Search for the cell housing the specified text and yield its [X, Y] center coordinate. 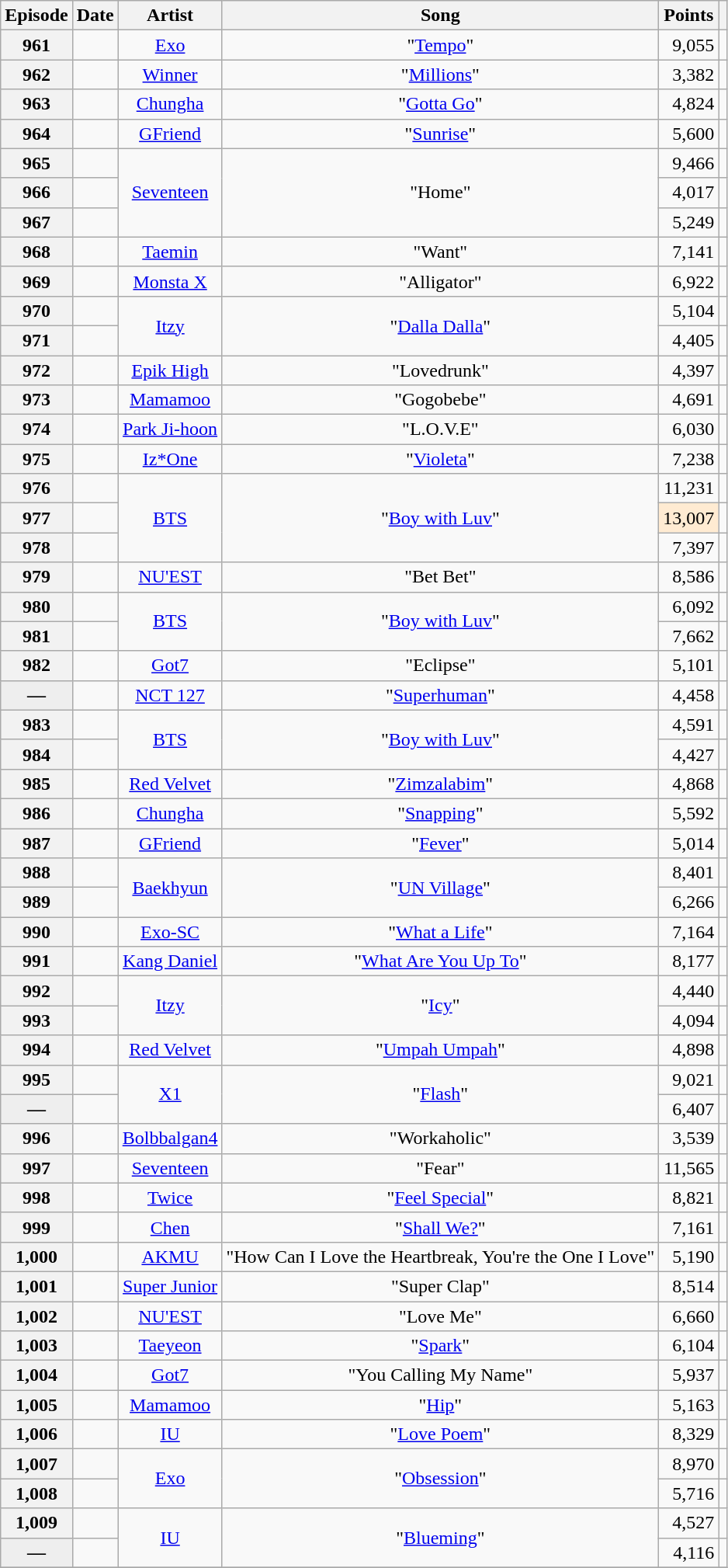
972 [36, 370]
8,401 [689, 873]
"What Are You Up To" [441, 961]
973 [36, 400]
975 [36, 459]
11,231 [689, 488]
981 [36, 636]
7,662 [689, 636]
Song [441, 16]
Park Ji-hoon [170, 429]
1,002 [36, 1316]
6,407 [689, 1109]
"Flash" [441, 1094]
6,030 [689, 429]
977 [36, 518]
995 [36, 1080]
984 [36, 754]
"Obsession" [441, 1479]
1,003 [36, 1346]
4,094 [689, 1020]
3,382 [689, 75]
1,001 [36, 1286]
1,009 [36, 1523]
978 [36, 548]
999 [36, 1227]
8,177 [689, 961]
9,055 [689, 45]
986 [36, 813]
9,021 [689, 1080]
988 [36, 873]
"Sunrise" [441, 134]
966 [36, 193]
6,660 [689, 1316]
963 [36, 104]
992 [36, 991]
4,116 [689, 1552]
AKMU [170, 1257]
5,163 [689, 1405]
4,868 [689, 784]
8,329 [689, 1434]
9,466 [689, 163]
"Spark" [441, 1346]
Super Junior [170, 1286]
"UN Village" [441, 888]
985 [36, 784]
Exo-SC [170, 932]
"Violeta" [441, 459]
Baekhyun [170, 888]
974 [36, 429]
4,458 [689, 695]
997 [36, 1168]
5,190 [689, 1257]
6,922 [689, 281]
13,007 [689, 518]
"Tempo" [441, 45]
993 [36, 1020]
8,586 [689, 577]
"Workaholic" [441, 1139]
5,592 [689, 813]
"Fear" [441, 1168]
964 [36, 134]
Twice [170, 1198]
"Superhuman" [441, 695]
"Love Poem" [441, 1434]
4,405 [689, 340]
4,527 [689, 1523]
8,821 [689, 1198]
5,600 [689, 134]
971 [36, 340]
"Feel Special" [441, 1198]
7,161 [689, 1227]
4,397 [689, 370]
990 [36, 932]
1,007 [36, 1464]
"What a Life" [441, 932]
Taeyeon [170, 1346]
1,005 [36, 1405]
"How Can I Love the Heartbreak, You're the One I Love" [441, 1257]
8,514 [689, 1286]
7,397 [689, 548]
1,008 [36, 1493]
Bolbbalgan4 [170, 1139]
970 [36, 311]
"Super Clap" [441, 1286]
979 [36, 577]
8,970 [689, 1464]
"Umpah Umpah" [441, 1050]
4,691 [689, 400]
965 [36, 163]
980 [36, 607]
6,266 [689, 902]
4,824 [689, 104]
7,164 [689, 932]
5,937 [689, 1375]
4,017 [689, 193]
"Blueming" [441, 1538]
"Lovedrunk" [441, 370]
5,104 [689, 311]
1,000 [36, 1257]
1,006 [36, 1434]
"Gotta Go" [441, 104]
Taemin [170, 252]
962 [36, 75]
"Bet Bet" [441, 577]
Winner [170, 75]
Monsta X [170, 281]
982 [36, 666]
Episode [36, 16]
"L.O.V.E" [441, 429]
Iz*One [170, 459]
"Fever" [441, 843]
4,427 [689, 754]
7,141 [689, 252]
Kang Daniel [170, 961]
967 [36, 222]
6,092 [689, 607]
1,004 [36, 1375]
Artist [170, 16]
4,440 [689, 991]
991 [36, 961]
961 [36, 45]
NCT 127 [170, 695]
"Want" [441, 252]
"Home" [441, 193]
"Icy" [441, 1006]
3,539 [689, 1139]
"You Calling My Name" [441, 1375]
"Gogobebe" [441, 400]
969 [36, 281]
"Zimzalabim" [441, 784]
11,565 [689, 1168]
4,591 [689, 725]
987 [36, 843]
"Dalla Dalla" [441, 325]
983 [36, 725]
6,104 [689, 1346]
"Eclipse" [441, 666]
"Love Me" [441, 1316]
968 [36, 252]
5,101 [689, 666]
4,898 [689, 1050]
"Shall We?" [441, 1227]
"Alligator" [441, 281]
Date [95, 16]
994 [36, 1050]
976 [36, 488]
X1 [170, 1094]
"Millions" [441, 75]
7,238 [689, 459]
989 [36, 902]
Chen [170, 1227]
5,716 [689, 1493]
"Snapping" [441, 813]
5,249 [689, 222]
"Hip" [441, 1405]
5,014 [689, 843]
998 [36, 1198]
996 [36, 1139]
Points [689, 16]
Epik High [170, 370]
